Pinpoint the cell where the given text exists, returning its (x, y) midpoint coordinate. 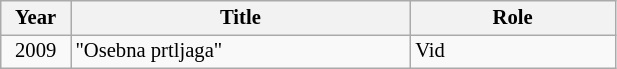
"Osebna prtljaga" (240, 51)
Title (240, 17)
Vid (512, 51)
Year (36, 17)
2009 (36, 51)
Role (512, 17)
